Extract the (X, Y) coordinate from the center of the cell holding the provided text.  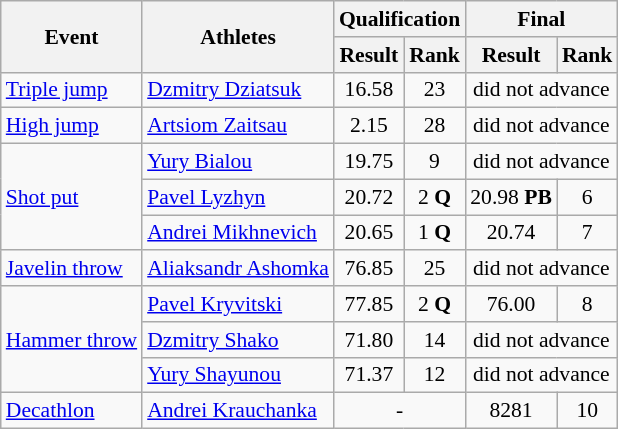
Triple jump (72, 90)
Qualification (400, 19)
20.98 PB (511, 197)
8 (588, 304)
Event (72, 36)
- (400, 411)
1 Q (434, 233)
71.37 (369, 375)
23 (434, 90)
Pavel Kryvitski (238, 304)
Javelin throw (72, 269)
12 (434, 375)
76.00 (511, 304)
Artsiom Zaitsau (238, 126)
8281 (511, 411)
16.58 (369, 90)
19.75 (369, 162)
Andrei Mikhnevich (238, 233)
14 (434, 340)
Shot put (72, 198)
High jump (72, 126)
76.85 (369, 269)
Decathlon (72, 411)
2.15 (369, 126)
Dzmitry Dziatsuk (238, 90)
77.85 (369, 304)
25 (434, 269)
20.65 (369, 233)
20.72 (369, 197)
28 (434, 126)
Aliaksandr Ashomka (238, 269)
9 (434, 162)
Andrei Krauchanka (238, 411)
7 (588, 233)
Dzmitry Shako (238, 340)
71.80 (369, 340)
Final (541, 19)
10 (588, 411)
20.74 (511, 233)
Yury Shayunou (238, 375)
Yury Bialou (238, 162)
Pavel Lyzhyn (238, 197)
6 (588, 197)
Athletes (238, 36)
Hammer throw (72, 340)
